Find where the given text appears and provide that cell's center as [x, y] coordinate. 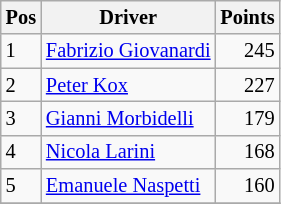
245 [247, 51]
160 [247, 186]
Nicola Larini [128, 152]
Pos [21, 17]
Driver [128, 17]
179 [247, 118]
Fabrizio Giovanardi [128, 51]
2 [21, 85]
Gianni Morbidelli [128, 118]
Emanuele Naspetti [128, 186]
3 [21, 118]
Peter Kox [128, 85]
5 [21, 186]
Points [247, 17]
227 [247, 85]
168 [247, 152]
1 [21, 51]
4 [21, 152]
